Identify which cell holds the provided text, then report its (x, y) central coordinate. 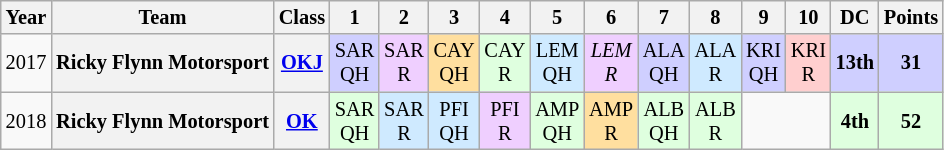
4th (855, 121)
8 (716, 17)
DC (855, 17)
PFIR (504, 121)
KRIQH (764, 63)
Class (302, 17)
2018 (26, 121)
AMPR (611, 121)
CAYR (504, 63)
Year (26, 17)
CAYQH (454, 63)
5 (557, 17)
3 (454, 17)
OK (302, 121)
2 (404, 17)
Team (162, 17)
LEMR (611, 63)
31 (911, 63)
10 (808, 17)
Points (911, 17)
9 (764, 17)
ALAR (716, 63)
7 (664, 17)
6 (611, 17)
PFIQH (454, 121)
13th (855, 63)
52 (911, 121)
1 (354, 17)
2017 (26, 63)
AMPQH (557, 121)
4 (504, 17)
OKJ (302, 63)
LEMQH (557, 63)
KRIR (808, 63)
ALAQH (664, 63)
ALBQH (664, 121)
ALBR (716, 121)
